Scan for the cell matching the given text and deliver its (x, y) coordinate at center. 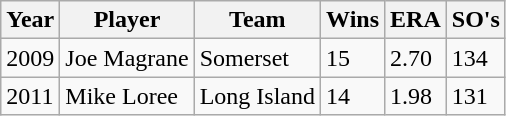
Long Island (257, 96)
Somerset (257, 58)
2011 (30, 96)
2.70 (416, 58)
ERA (416, 20)
14 (353, 96)
134 (476, 58)
Year (30, 20)
15 (353, 58)
1.98 (416, 96)
131 (476, 96)
2009 (30, 58)
Team (257, 20)
Player (127, 20)
SO's (476, 20)
Mike Loree (127, 96)
Joe Magrane (127, 58)
Wins (353, 20)
